Identify which cell holds the provided text, then report its (X, Y) central coordinate. 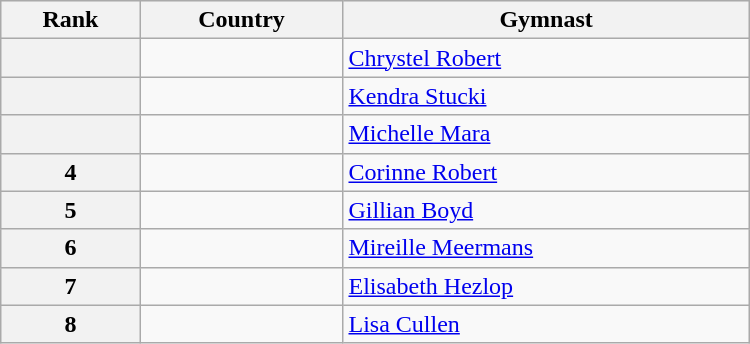
5 (70, 210)
Country (242, 20)
Gymnast (546, 20)
Gillian Boyd (546, 210)
6 (70, 248)
Mireille Meermans (546, 248)
Kendra Stucki (546, 96)
7 (70, 286)
Elisabeth Hezlop (546, 286)
4 (70, 172)
Corinne Robert (546, 172)
Chrystel Robert (546, 58)
Lisa Cullen (546, 324)
Michelle Mara (546, 134)
Rank (70, 20)
8 (70, 324)
